Search for the cell housing the specified text and yield its (x, y) center coordinate. 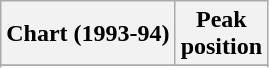
Peakposition (221, 34)
Chart (1993-94) (88, 34)
